Detect which cell encompasses the target text, then output its (x, y) center coordinate. 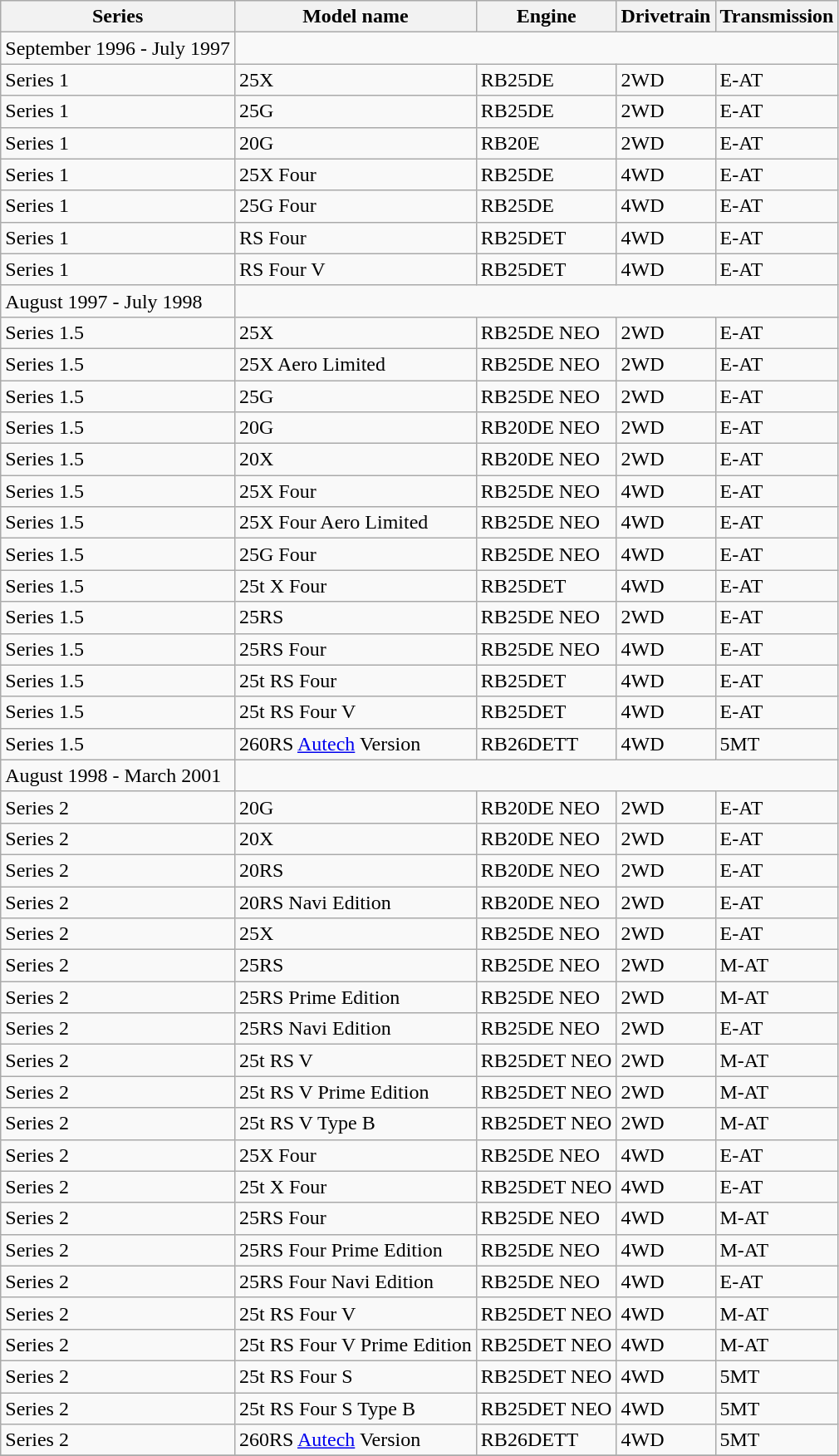
25RS Prime Edition (356, 997)
25RS Navi Edition (356, 1029)
August 1998 - March 2001 (118, 775)
August 1997 - July 1998 (118, 301)
Transmission (777, 17)
RS Four V (356, 269)
20RS (356, 870)
Series (118, 17)
25RS Four Navi Edition (356, 1281)
20RS Navi Edition (356, 902)
September 1996 - July 1997 (118, 48)
Engine (547, 17)
25RS Four Prime Edition (356, 1250)
25t RS Four S (356, 1376)
25t RS V Type B (356, 1124)
25t RS Four (356, 681)
25X Four Aero Limited (356, 523)
Model name (356, 17)
RB20E (547, 143)
25t RS Four S Type B (356, 1409)
RS Four (356, 238)
Drivetrain (666, 17)
25t RS V (356, 1060)
25X Aero Limited (356, 364)
25t RS Four V Prime Edition (356, 1345)
25t RS V Prime Edition (356, 1092)
